For the text-containing cell, return its midpoint in (x, y) coordinate format. 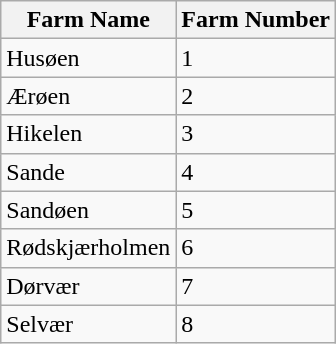
Selvær (88, 324)
Farm Name (88, 20)
5 (256, 210)
Husøen (88, 58)
Rødskjærholmen (88, 248)
7 (256, 286)
8 (256, 324)
1 (256, 58)
4 (256, 172)
3 (256, 134)
Ærøen (88, 96)
Hikelen (88, 134)
2 (256, 96)
Dørvær (88, 286)
Sande (88, 172)
Sandøen (88, 210)
Farm Number (256, 20)
6 (256, 248)
